Return (x, y) of the center of cell containing provided text 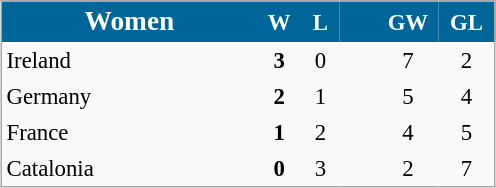
France (129, 132)
L (321, 22)
Ireland (129, 60)
Germany (129, 96)
GL (467, 22)
GW (408, 22)
W (280, 22)
Catalonia (129, 168)
Women (129, 22)
